Scan for the cell matching the given text and deliver its (X, Y) coordinate at center. 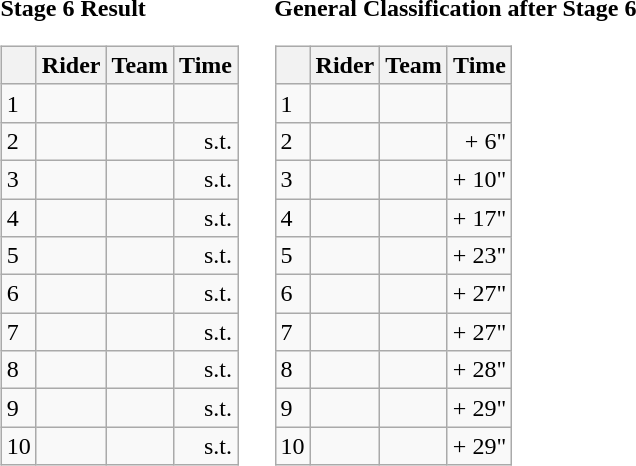
+ 10" (479, 179)
+ 6" (479, 141)
+ 28" (479, 370)
+ 17" (479, 217)
+ 23" (479, 256)
